Return [x, y] of the center of cell containing provided text 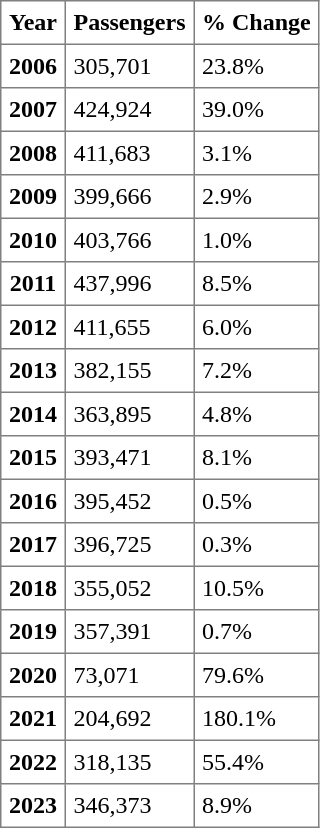
2016 [33, 501]
363,895 [129, 414]
8.1% [256, 458]
305,701 [129, 66]
395,452 [129, 501]
2014 [33, 414]
2009 [33, 197]
204,692 [129, 719]
73,071 [129, 675]
% Change [256, 23]
0.3% [256, 545]
10.5% [256, 588]
6.0% [256, 327]
7.2% [256, 371]
2020 [33, 675]
2010 [33, 240]
4.8% [256, 414]
55.4% [256, 762]
8.5% [256, 284]
8.9% [256, 806]
79.6% [256, 675]
2008 [33, 153]
2.9% [256, 197]
3.1% [256, 153]
357,391 [129, 632]
0.7% [256, 632]
1.0% [256, 240]
Year [33, 23]
2019 [33, 632]
2015 [33, 458]
39.0% [256, 110]
2023 [33, 806]
2012 [33, 327]
411,683 [129, 153]
411,655 [129, 327]
2021 [33, 719]
403,766 [129, 240]
180.1% [256, 719]
2006 [33, 66]
393,471 [129, 458]
396,725 [129, 545]
2022 [33, 762]
2018 [33, 588]
0.5% [256, 501]
318,135 [129, 762]
355,052 [129, 588]
382,155 [129, 371]
437,996 [129, 284]
2011 [33, 284]
424,924 [129, 110]
346,373 [129, 806]
2017 [33, 545]
2007 [33, 110]
23.8% [256, 66]
2013 [33, 371]
399,666 [129, 197]
Passengers [129, 23]
